From the cell containing the given text, extract its center point as (x, y) coordinate. 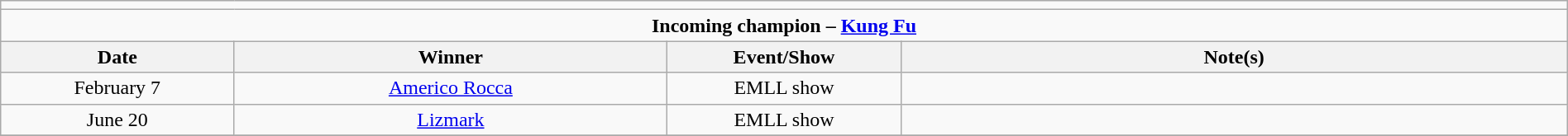
Lizmark (451, 120)
Note(s) (1234, 57)
Americo Rocca (451, 88)
Date (117, 57)
Event/Show (784, 57)
February 7 (117, 88)
Incoming champion – Kung Fu (784, 26)
Winner (451, 57)
June 20 (117, 120)
